Scan for the cell matching the given text and deliver its [x, y] coordinate at center. 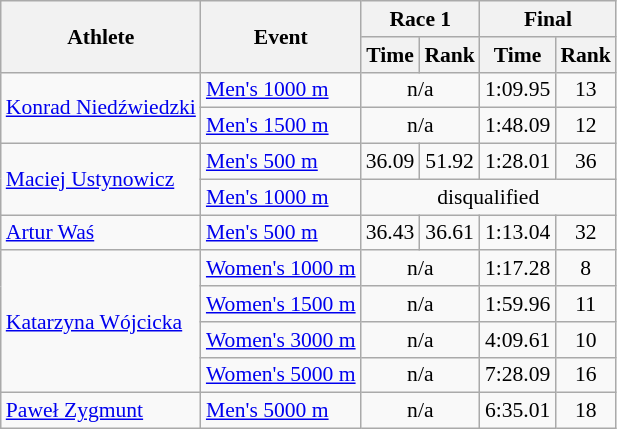
36.61 [450, 233]
12 [586, 126]
51.92 [450, 162]
Men's 1500 m [281, 126]
8 [586, 269]
7:28.09 [518, 375]
Women's 1500 m [281, 304]
disqualified [488, 197]
1:17.28 [518, 269]
Women's 5000 m [281, 375]
Katarzyna Wójcicka [101, 322]
Maciej Ustynowicz [101, 180]
Konrad Niedźwiedzki [101, 108]
Event [281, 36]
Race 1 [420, 19]
36.09 [390, 162]
Paweł Zygmunt [101, 411]
1:09.95 [518, 90]
36 [586, 162]
10 [586, 340]
Women's 3000 m [281, 340]
1:59.96 [518, 304]
1:48.09 [518, 126]
4:09.61 [518, 340]
18 [586, 411]
Final [548, 19]
6:35.01 [518, 411]
13 [586, 90]
1:13.04 [518, 233]
36.43 [390, 233]
16 [586, 375]
Athlete [101, 36]
32 [586, 233]
Artur Waś [101, 233]
Women's 1000 m [281, 269]
1:28.01 [518, 162]
Men's 5000 m [281, 411]
11 [586, 304]
